Search for the cell housing the specified text and yield its (X, Y) center coordinate. 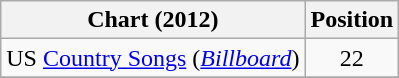
Chart (2012) (153, 20)
22 (352, 58)
Position (352, 20)
US Country Songs (Billboard) (153, 58)
